From the cell containing the given text, extract its center point as (x, y) coordinate. 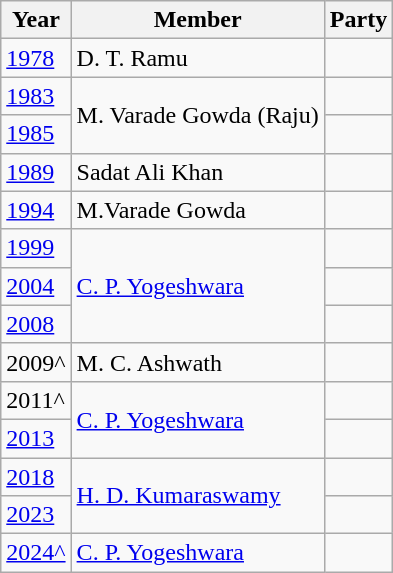
2013 (36, 438)
2018 (36, 477)
M.Varade Gowda (198, 210)
Sadat Ali Khan (198, 172)
1989 (36, 172)
Party (358, 20)
2024^ (36, 553)
H. D. Kumaraswamy (198, 496)
1978 (36, 58)
2009^ (36, 362)
1999 (36, 248)
Member (198, 20)
1994 (36, 210)
M. Varade Gowda (Raju) (198, 115)
2023 (36, 515)
1985 (36, 134)
2011^ (36, 400)
M. C. Ashwath (198, 362)
1983 (36, 96)
2004 (36, 286)
2008 (36, 324)
Year (36, 20)
D. T. Ramu (198, 58)
